For the text-containing cell, return its midpoint in (X, Y) coordinate format. 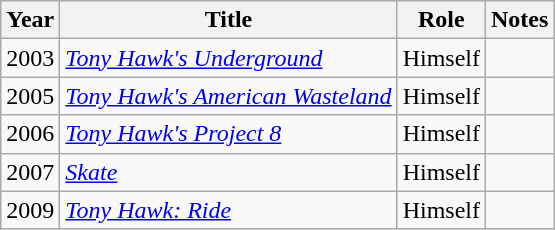
Role (441, 20)
Tony Hawk's Underground (228, 58)
Tony Hawk: Ride (228, 210)
Tony Hawk's Project 8 (228, 134)
2005 (30, 96)
Year (30, 20)
Title (228, 20)
2006 (30, 134)
2009 (30, 210)
2007 (30, 172)
Skate (228, 172)
2003 (30, 58)
Tony Hawk's American Wasteland (228, 96)
Notes (520, 20)
